Determine the [x, y] coordinate at the center of the cell enclosing the given text.  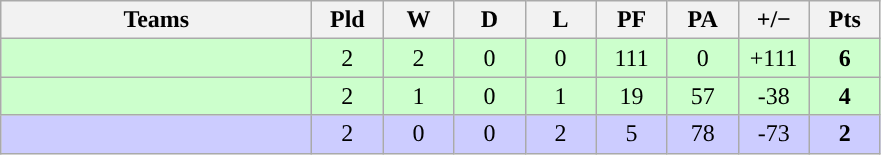
PA [702, 20]
78 [702, 134]
L [560, 20]
Teams [156, 20]
Pts [844, 20]
Pld [348, 20]
D [490, 20]
W [418, 20]
-73 [774, 134]
19 [632, 96]
+111 [774, 58]
-38 [774, 96]
4 [844, 96]
PF [632, 20]
111 [632, 58]
+/− [774, 20]
6 [844, 58]
5 [632, 134]
57 [702, 96]
